Scan for the cell matching the given text and deliver its [X, Y] coordinate at center. 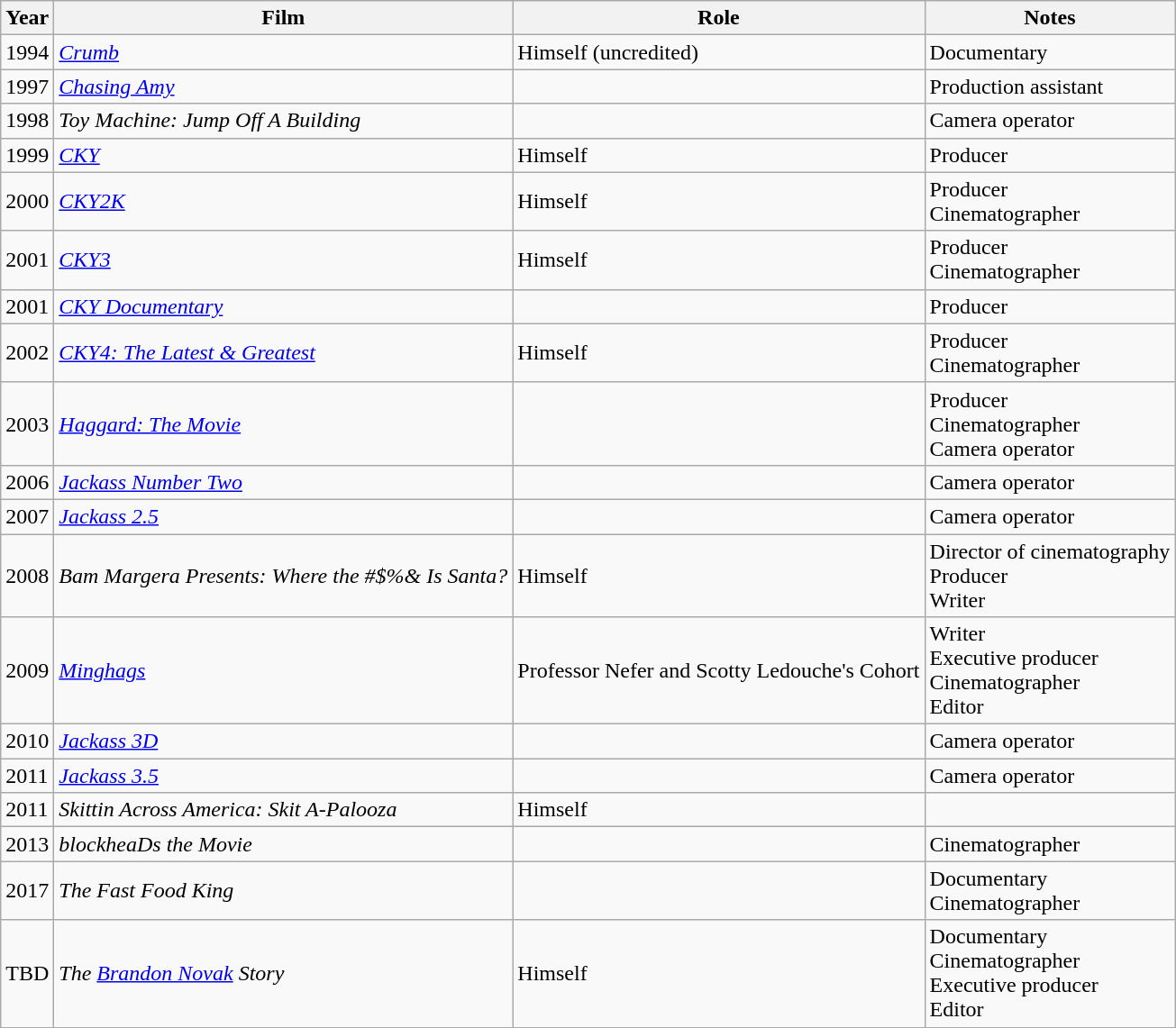
The Fast Food King [283, 890]
DocumentaryCinematographerExecutive producerEditor [1050, 973]
The Brandon Novak Story [283, 973]
Himself (uncredited) [719, 52]
2006 [27, 482]
CKY4: The Latest & Greatest [283, 353]
CKY Documentary [283, 306]
1998 [27, 121]
1994 [27, 52]
Skittin Across America: Skit A-Palooza [283, 810]
Professor Nefer and Scotty Ledouche's Cohort [719, 670]
2009 [27, 670]
CKY [283, 155]
WriterExecutive producerCinematographerEditor [1050, 670]
CKY3 [283, 259]
2008 [27, 575]
2003 [27, 423]
2007 [27, 516]
Jackass Number Two [283, 482]
Haggard: The Movie [283, 423]
Year [27, 18]
ProducerCinematographerCamera operator [1050, 423]
2000 [27, 202]
Jackass 2.5 [283, 516]
2010 [27, 741]
Minghags [283, 670]
1999 [27, 155]
Bam Margera Presents: Where the #$%& Is Santa? [283, 575]
TBD [27, 973]
1997 [27, 86]
Documentary [1050, 52]
Notes [1050, 18]
2017 [27, 890]
Cinematographer [1050, 844]
DocumentaryCinematographer [1050, 890]
Director of cinematographyProducerWriter [1050, 575]
Production assistant [1050, 86]
Film [283, 18]
Chasing Amy [283, 86]
Crumb [283, 52]
Jackass 3.5 [283, 776]
2013 [27, 844]
CKY2K [283, 202]
Toy Machine: Jump Off A Building [283, 121]
Role [719, 18]
Jackass 3D [283, 741]
2002 [27, 353]
blockheaDs the Movie [283, 844]
